Search for the cell housing the specified text and yield its (X, Y) center coordinate. 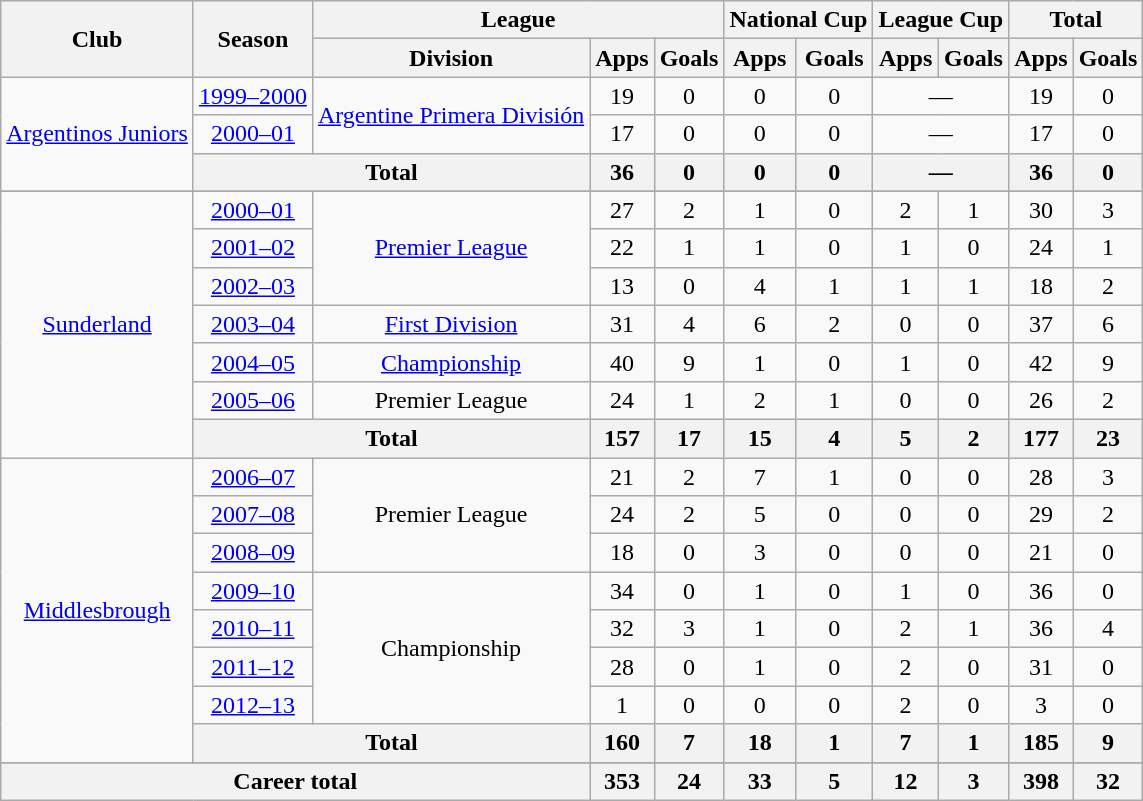
30 (1041, 210)
Sunderland (98, 324)
2001–02 (252, 248)
157 (622, 438)
177 (1041, 438)
42 (1041, 362)
1999–2000 (252, 96)
Middlesbrough (98, 610)
13 (622, 286)
Division (450, 58)
398 (1041, 781)
2003–04 (252, 324)
2006–07 (252, 477)
First Division (450, 324)
League (518, 20)
29 (1041, 515)
185 (1041, 743)
33 (760, 781)
Club (98, 39)
2002–03 (252, 286)
26 (1041, 400)
23 (1108, 438)
Argentine Primera División (450, 115)
2007–08 (252, 515)
2010–11 (252, 629)
2004–05 (252, 362)
12 (906, 781)
40 (622, 362)
353 (622, 781)
2012–13 (252, 705)
160 (622, 743)
Season (252, 39)
2008–09 (252, 553)
2005–06 (252, 400)
National Cup (798, 20)
27 (622, 210)
22 (622, 248)
League Cup (941, 20)
Argentinos Juniors (98, 134)
Career total (296, 781)
34 (622, 591)
37 (1041, 324)
15 (760, 438)
2011–12 (252, 667)
2009–10 (252, 591)
